From the cell containing the given text, extract its center point as (X, Y) coordinate. 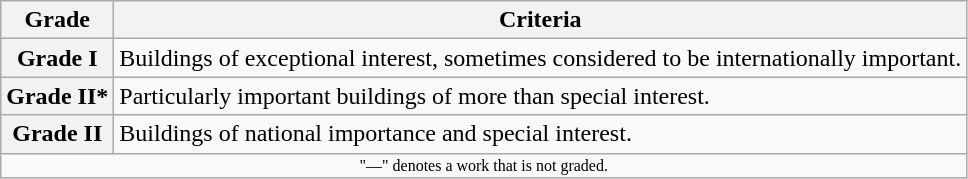
Buildings of national importance and special interest. (540, 134)
Buildings of exceptional interest, sometimes considered to be internationally important. (540, 58)
Grade (58, 20)
Criteria (540, 20)
Particularly important buildings of more than special interest. (540, 96)
Grade II* (58, 96)
Grade I (58, 58)
Grade II (58, 134)
"—" denotes a work that is not graded. (484, 165)
